Determine the (X, Y) coordinate at the center of the cell enclosing the given text.  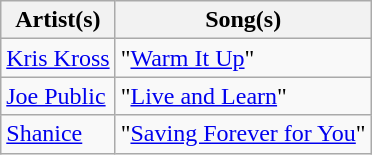
Artist(s) (58, 20)
"Warm It Up" (243, 58)
"Saving Forever for You" (243, 134)
Shanice (58, 134)
Song(s) (243, 20)
Kris Kross (58, 58)
Joe Public (58, 96)
"Live and Learn" (243, 96)
